Detect which cell encompasses the target text, then output its (X, Y) center coordinate. 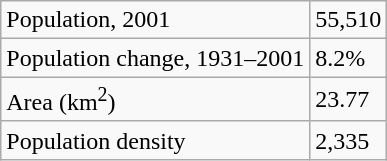
23.77 (348, 100)
Population density (156, 140)
Population change, 1931–2001 (156, 58)
2,335 (348, 140)
8.2% (348, 58)
55,510 (348, 20)
Area (km2) (156, 100)
Population, 2001 (156, 20)
